Identify which cell holds the provided text, then report its [X, Y] central coordinate. 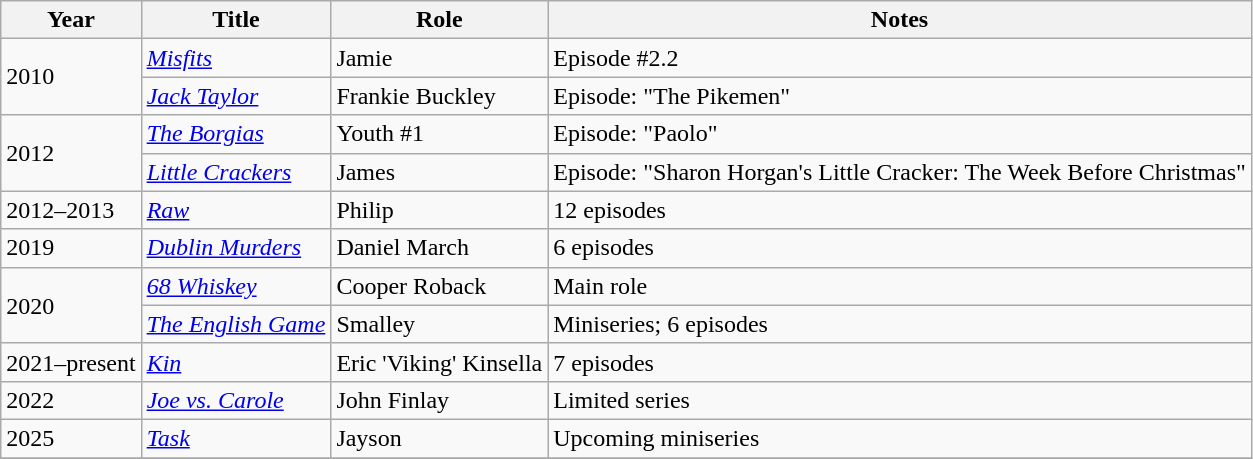
Eric 'Viking' Kinsella [440, 362]
Little Crackers [236, 172]
2025 [71, 438]
Youth #1 [440, 134]
Role [440, 20]
Main role [900, 286]
Joe vs. Carole [236, 400]
7 episodes [900, 362]
2012–2013 [71, 210]
Smalley [440, 324]
2020 [71, 305]
Notes [900, 20]
Episode #2.2 [900, 58]
Philip [440, 210]
12 episodes [900, 210]
2010 [71, 77]
Task [236, 438]
6 episodes [900, 248]
Daniel March [440, 248]
Kin [236, 362]
Raw [236, 210]
2019 [71, 248]
Jack Taylor [236, 96]
John Finlay [440, 400]
Title [236, 20]
Frankie Buckley [440, 96]
2021–present [71, 362]
James [440, 172]
Episode: "The Pikemen" [900, 96]
Jamie [440, 58]
The English Game [236, 324]
Upcoming miniseries [900, 438]
Miniseries; 6 episodes [900, 324]
2012 [71, 153]
Dublin Murders [236, 248]
Episode: "Sharon Horgan's Little Cracker: The Week Before Christmas" [900, 172]
Year [71, 20]
2022 [71, 400]
Cooper Roback [440, 286]
Jayson [440, 438]
Limited series [900, 400]
Episode: "Paolo" [900, 134]
68 Whiskey [236, 286]
Misfits [236, 58]
The Borgias [236, 134]
